Identify which cell holds the provided text, then report its (x, y) central coordinate. 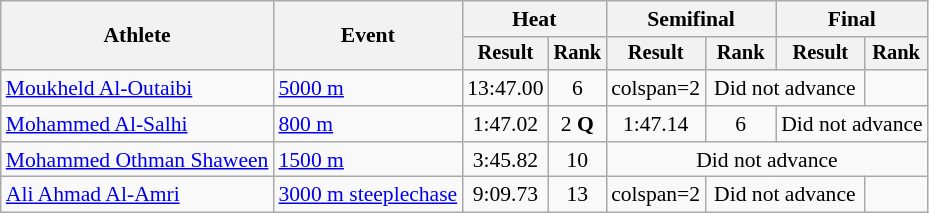
Heat (534, 19)
Ali Ahmad Al-Amri (138, 195)
Mohammed Othman Shaween (138, 160)
13:47.00 (505, 88)
10 (578, 160)
800 m (368, 124)
Athlete (138, 36)
1:47.14 (656, 124)
3000 m steeplechase (368, 195)
Event (368, 36)
Semifinal (691, 19)
Mohammed Al-Salhi (138, 124)
3:45.82 (505, 160)
Final (852, 19)
Moukheld Al-Outaibi (138, 88)
13 (578, 195)
2 Q (578, 124)
9:09.73 (505, 195)
1500 m (368, 160)
1:47.02 (505, 124)
5000 m (368, 88)
